Find where the given text appears and provide that cell's center as [X, Y] coordinate. 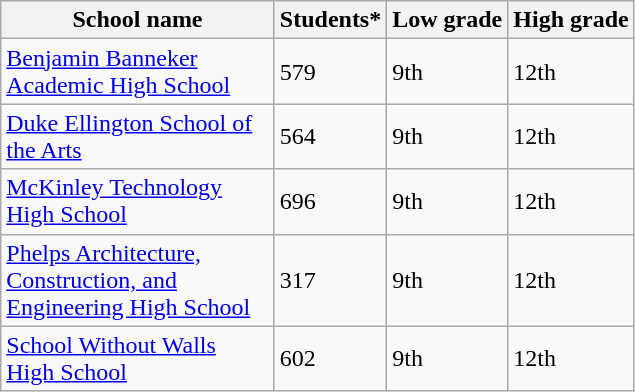
Benjamin Banneker Academic High School [138, 72]
McKinley Technology High School [138, 202]
696 [330, 202]
Students* [330, 20]
Duke Ellington School of the Arts [138, 136]
602 [330, 358]
School name [138, 20]
Phelps Architecture, Construction, and Engineering High School [138, 280]
564 [330, 136]
School Without Walls High School [138, 358]
579 [330, 72]
High grade [571, 20]
317 [330, 280]
Low grade [448, 20]
